Provide the (X, Y) coordinate of the cell's center where the given text is located.  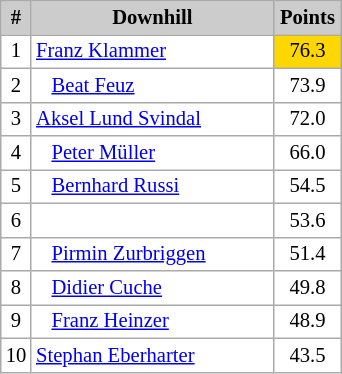
76.3 (307, 51)
7 (16, 254)
72.0 (307, 119)
6 (16, 220)
Beat Feuz (152, 85)
5 (16, 186)
3 (16, 119)
10 (16, 355)
9 (16, 321)
51.4 (307, 254)
Franz Heinzer (152, 321)
Pirmin Zurbriggen (152, 254)
Peter Müller (152, 153)
49.8 (307, 287)
8 (16, 287)
66.0 (307, 153)
Didier Cuche (152, 287)
Bernhard Russi (152, 186)
4 (16, 153)
1 (16, 51)
48.9 (307, 321)
Aksel Lund Svindal (152, 119)
Stephan Eberharter (152, 355)
Franz Klammer (152, 51)
Points (307, 17)
73.9 (307, 85)
# (16, 17)
54.5 (307, 186)
43.5 (307, 355)
53.6 (307, 220)
Downhill (152, 17)
2 (16, 85)
